Return (X, Y) of the center of cell containing provided text 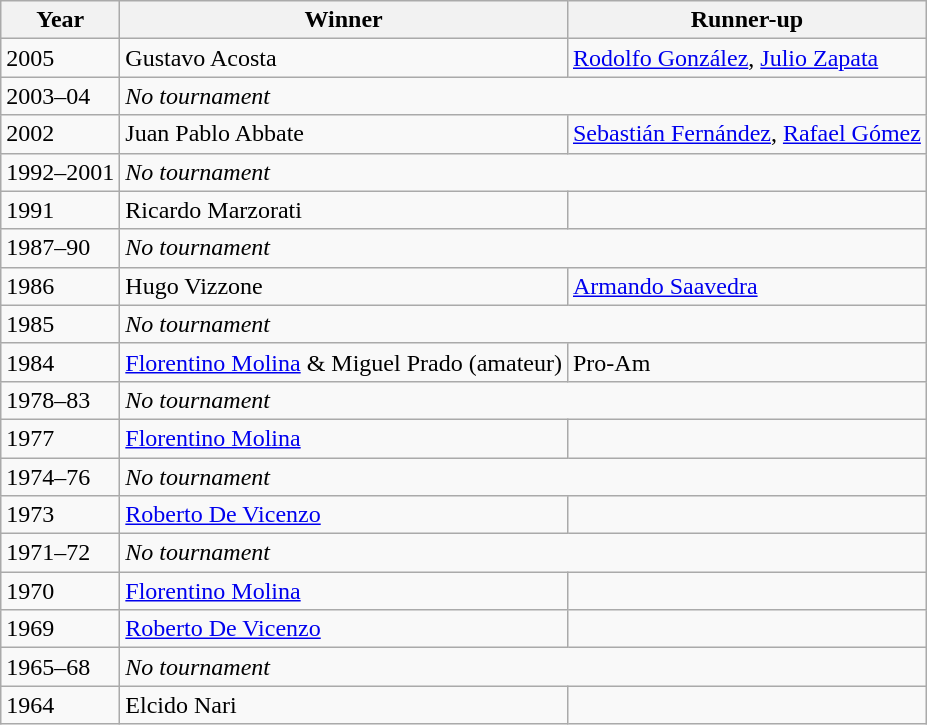
1986 (60, 286)
Juan Pablo Abbate (344, 134)
Sebastián Fernández, Rafael Gómez (746, 134)
1991 (60, 210)
Runner-up (746, 20)
Year (60, 20)
1970 (60, 591)
1985 (60, 324)
1987–90 (60, 248)
1992–2001 (60, 172)
Ricardo Marzorati (344, 210)
1973 (60, 515)
2002 (60, 134)
1965–68 (60, 667)
1964 (60, 705)
Armando Saavedra (746, 286)
2003–04 (60, 96)
2005 (60, 58)
Winner (344, 20)
1984 (60, 362)
1974–76 (60, 477)
1969 (60, 629)
1977 (60, 438)
Hugo Vizzone (344, 286)
Rodolfo González, Julio Zapata (746, 58)
Elcido Nari (344, 705)
Gustavo Acosta (344, 58)
1978–83 (60, 400)
Florentino Molina & Miguel Prado (amateur) (344, 362)
Pro-Am (746, 362)
1971–72 (60, 553)
